Determine the (x, y) coordinate at the center of the cell enclosing the given text.  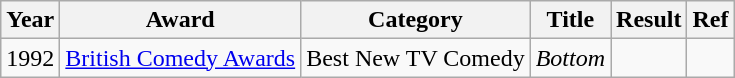
Ref (710, 20)
British Comedy Awards (180, 58)
Result (649, 20)
Title (570, 20)
Year (30, 20)
Bottom (570, 58)
Category (416, 20)
Award (180, 20)
1992 (30, 58)
Best New TV Comedy (416, 58)
